Capture the cell that displays the provided text and extract its (x, y) central coordinate. 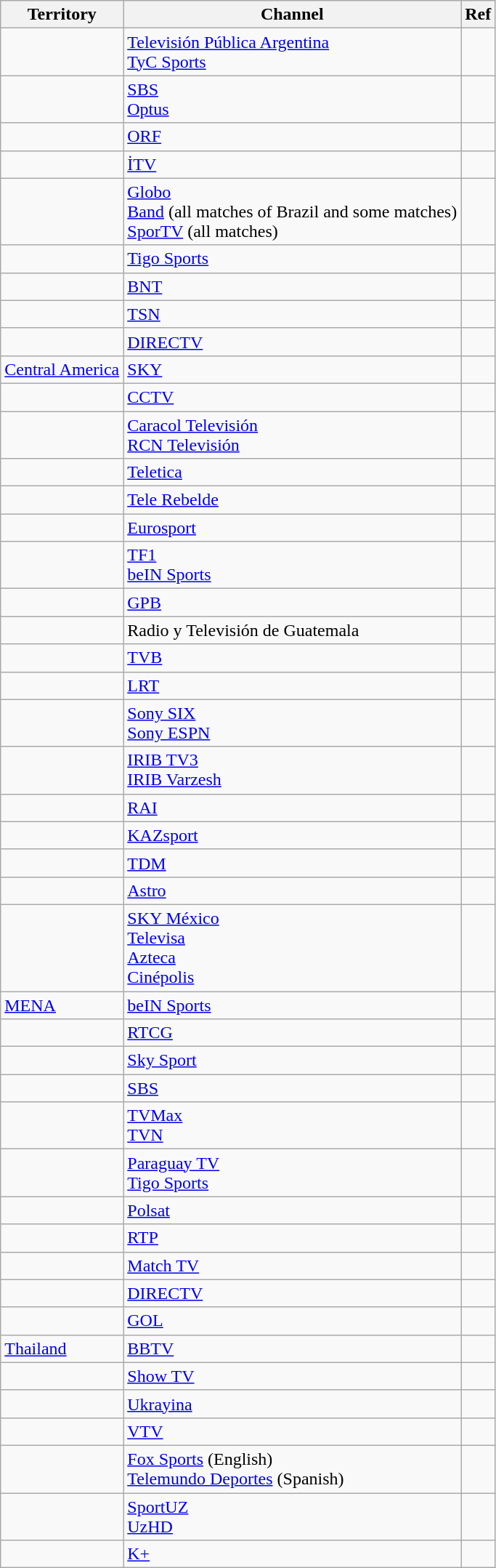
KAZsport (292, 835)
IRIB TV3IRIB Varzesh (292, 771)
Channel (292, 15)
Caracol TelevisiónRCN Televisión (292, 435)
Televisión Pública ArgentinaTyC Sports (292, 52)
Ref (478, 15)
Fox Sports (English)Telemundo Deportes (Spanish) (292, 1468)
GPB (292, 603)
Match TV (292, 1266)
GOL (292, 1321)
K+ (292, 1554)
TVB (292, 658)
MENA (62, 1005)
Radio y Televisión de Guatemala (292, 630)
RTP (292, 1238)
Tigo Sports (292, 259)
İTV (292, 164)
SBS (292, 1088)
Sky Sport (292, 1061)
CCTV (292, 397)
Astro (292, 890)
RTCG (292, 1033)
beIN Sports (292, 1005)
SKY (292, 369)
Thailand (62, 1348)
BBTV (292, 1348)
VTV (292, 1431)
SKY MéxicoTelevisaAztecaCinépolis (292, 948)
SBSOptus (292, 99)
Show TV (292, 1376)
Territory (62, 15)
TVMaxTVN (292, 1125)
SportUZUzHD (292, 1516)
LRT (292, 686)
TSN (292, 314)
Teletica (292, 473)
Sony SIXSony ESPN (292, 723)
Eurosport (292, 528)
TDM (292, 863)
Paraguay TVTigo Sports (292, 1173)
GloboBand (all matches of Brazil and some matches)SporTV (all matches) (292, 212)
RAI (292, 808)
TF1beIN Sports (292, 566)
BNT (292, 286)
Polsat (292, 1210)
Tele Rebelde (292, 500)
Ukrayina (292, 1404)
ORF (292, 137)
Central America (62, 369)
